Determine the (x, y) coordinate at the center of the cell enclosing the given text.  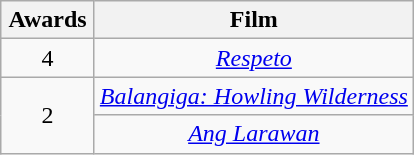
Respeto (254, 58)
Awards (48, 20)
Ang Larawan (254, 134)
4 (48, 58)
Balangiga: Howling Wilderness (254, 96)
Film (254, 20)
2 (48, 115)
